Pinpoint the cell where the given text exists, returning its [x, y] midpoint coordinate. 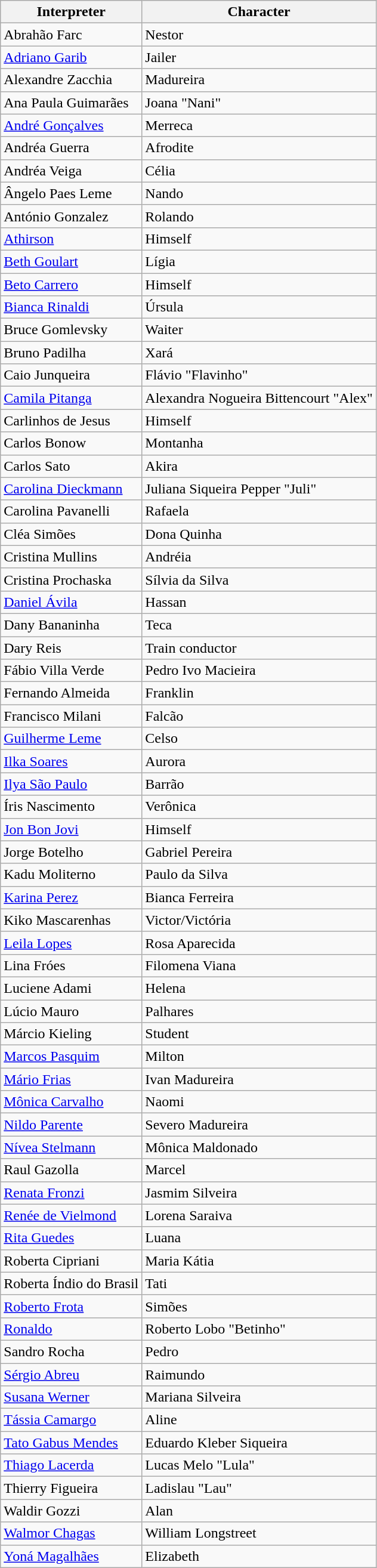
Victor/Victória [259, 920]
Luciene Adami [72, 988]
Juliana Siqueira Pepper "Juli" [259, 489]
Naomi [259, 1102]
Marcel [259, 1170]
Caio Junqueira [72, 375]
Gabriel Pereira [259, 852]
Sandro Rocha [72, 1351]
Andréa Guerra [72, 148]
Student [259, 1034]
Train conductor [259, 647]
Karina Perez [72, 897]
Daniel Ávila [72, 602]
Mário Frias [72, 1079]
Montanha [259, 443]
Jasmim Silveira [259, 1193]
Fábio Villa Verde [72, 671]
Rafaela [259, 511]
Afrodite [259, 148]
Carlos Bonow [72, 443]
Bianca Ferreira [259, 897]
Bruce Gomlevsky [72, 330]
Ana Paula Guimarães [72, 103]
Franklin [259, 693]
Raimundo [259, 1374]
Carlinhos de Jesus [72, 421]
Márcio Kieling [72, 1034]
Xará [259, 353]
Yoná Magalhães [72, 1556]
Ilya São Paulo [72, 784]
Leila Lopes [72, 943]
Íris Nascimento [72, 807]
Verônica [259, 807]
Adriano Garib [72, 57]
Eduardo Kleber Siqueira [259, 1443]
Roberta Cipriani [72, 1261]
Lucas Melo "Lula" [259, 1465]
Raul Gazolla [72, 1170]
Lorena Saraiva [259, 1215]
Nildo Parente [72, 1125]
Sílvia da Silva [259, 579]
Ivan Madureira [259, 1079]
Falcão [259, 716]
Cléa Simões [72, 534]
Rosa Aparecida [259, 943]
Marcos Pasquim [72, 1057]
Waldir Gozzi [72, 1511]
Beto Carrero [72, 285]
William Longstreet [259, 1533]
Bianca Rinaldi [72, 307]
Thiago Lacerda [72, 1465]
Úrsula [259, 307]
Carolina Dieckmann [72, 489]
Barrão [259, 784]
Aline [259, 1420]
Simões [259, 1306]
Alan [259, 1511]
Lina Fróes [72, 965]
António Gonzalez [72, 216]
Akira [259, 466]
Renée de Vielmond [72, 1215]
Aurora [259, 761]
Ângelo Paes Leme [72, 193]
Roberto Frota [72, 1306]
Mariana Silveira [259, 1397]
Mônica Carvalho [72, 1102]
Andréa Veiga [72, 171]
Dona Quinha [259, 534]
Alexandre Zacchia [72, 80]
Francisco Milani [72, 716]
Luana [259, 1238]
Carlos Sato [72, 466]
Athirson [72, 239]
Cristina Prochaska [72, 579]
Paulo da Silva [259, 875]
Carolina Pavanelli [72, 511]
Dary Reis [72, 647]
Abrahão Farc [72, 35]
Merreca [259, 125]
Severo Madureira [259, 1125]
Pedro [259, 1351]
Bruno Padilha [72, 353]
Camila Pitanga [72, 398]
Tati [259, 1283]
Nando [259, 193]
Jailer [259, 57]
Nívea Stelmann [72, 1147]
Jorge Botelho [72, 852]
Roberta Índio do Brasil [72, 1283]
Tássia Camargo [72, 1420]
Fernando Almeida [72, 693]
Célia [259, 171]
Lígia [259, 261]
Walmor Chagas [72, 1533]
Beth Goulart [72, 261]
Cristina Mullins [72, 557]
Ladislau "Lau" [259, 1488]
Mônica Maldonado [259, 1147]
Thierry Figueira [72, 1488]
Kadu Moliterno [72, 875]
Maria Kátia [259, 1261]
Madureira [259, 80]
Ilka Soares [72, 761]
Alexandra Nogueira Bittencourt "Alex" [259, 398]
Nestor [259, 35]
Waiter [259, 330]
Ronaldo [72, 1329]
Pedro Ivo Macieira [259, 671]
Interpreter [72, 12]
Dany Bananinha [72, 625]
Roberto Lobo "Betinho" [259, 1329]
Lúcio Mauro [72, 1011]
Andréia [259, 557]
Rolando [259, 216]
Elizabeth [259, 1556]
Teca [259, 625]
Celso [259, 739]
Palhares [259, 1011]
Sérgio Abreu [72, 1374]
Susana Werner [72, 1397]
Guilherme Leme [72, 739]
Flávio "Flavinho" [259, 375]
Character [259, 12]
Filomena Viana [259, 965]
Hassan [259, 602]
Rita Guedes [72, 1238]
Jon Bon Jovi [72, 829]
Joana "Nani" [259, 103]
Milton [259, 1057]
André Gonçalves [72, 125]
Renata Fronzi [72, 1193]
Helena [259, 988]
Kiko Mascarenhas [72, 920]
Tato Gabus Mendes [72, 1443]
